Provide the (x, y) coordinate of the cell's center where the given text is located.  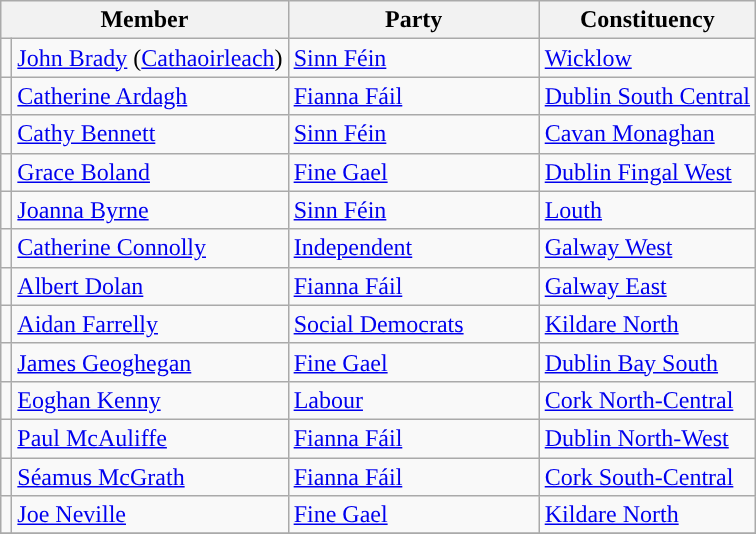
Grace Boland (150, 172)
Dublin Fingal West (647, 172)
Independent (414, 248)
John Brady (Cathaoirleach) (150, 58)
Paul McAuliffe (150, 438)
Party (414, 20)
Cork South-Central (647, 477)
Séamus McGrath (150, 477)
Joanna Byrne (150, 210)
Dublin North-West (647, 438)
Cathy Bennett (150, 134)
Cavan Monaghan (647, 134)
Dublin South Central (647, 96)
Aidan Farrelly (150, 324)
Labour (414, 400)
Louth (647, 210)
Wicklow (647, 58)
Member (144, 20)
James Geoghegan (150, 362)
Joe Neville (150, 515)
Galway West (647, 248)
Eoghan Kenny (150, 400)
Catherine Ardagh (150, 96)
Cork North-Central (647, 400)
Catherine Connolly (150, 248)
Social Democrats (414, 324)
Galway East (647, 286)
Constituency (647, 20)
Albert Dolan (150, 286)
Dublin Bay South (647, 362)
